For the text-containing cell, return its midpoint in (X, Y) coordinate format. 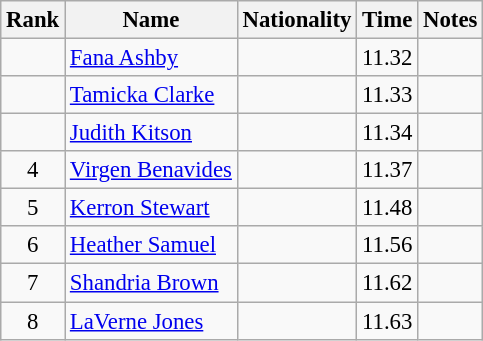
8 (33, 321)
4 (33, 170)
Time (388, 20)
Tamicka Clarke (152, 95)
Virgen Benavides (152, 170)
11.32 (388, 58)
11.33 (388, 95)
11.34 (388, 133)
5 (33, 208)
11.37 (388, 170)
Kerron Stewart (152, 208)
7 (33, 283)
Judith Kitson (152, 133)
LaVerne Jones (152, 321)
11.62 (388, 283)
6 (33, 245)
Heather Samuel (152, 245)
Rank (33, 20)
11.56 (388, 245)
Fana Ashby (152, 58)
Nationality (296, 20)
Name (152, 20)
11.48 (388, 208)
Notes (450, 20)
Shandria Brown (152, 283)
11.63 (388, 321)
